Locate the cell with the specified text and output its [x, y] center coordinate. 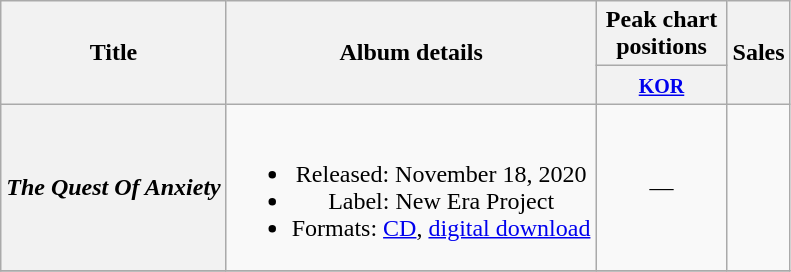
Album details [411, 52]
— [662, 188]
Peak chart positions [662, 34]
Released: November 18, 2020Label: New Era ProjectFormats: CD, digital download [411, 188]
KOR [662, 85]
The Quest Of Anxiety [114, 188]
Sales [758, 52]
Title [114, 52]
